Find where the given text appears and provide that cell's center as (x, y) coordinate. 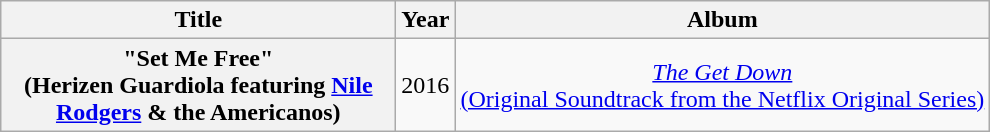
Title (198, 20)
2016 (426, 85)
Year (426, 20)
"Set Me Free"(Herizen Guardiola featuring Nile Rodgers & the Americanos) (198, 85)
Album (722, 20)
The Get Down(Original Soundtrack from the Netflix Original Series) (722, 85)
